Search for the cell housing the specified text and yield its [X, Y] center coordinate. 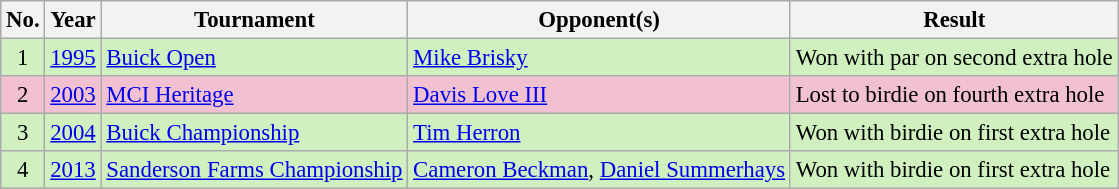
Mike Brisky [600, 58]
Cameron Beckman, Daniel Summerhays [600, 170]
Year [73, 20]
Result [954, 20]
3 [23, 133]
4 [23, 170]
MCI Heritage [254, 95]
Davis Love III [600, 95]
2004 [73, 133]
2 [23, 95]
Opponent(s) [600, 20]
Won with par on second extra hole [954, 58]
Tournament [254, 20]
2013 [73, 170]
2003 [73, 95]
No. [23, 20]
Buick Open [254, 58]
1995 [73, 58]
Tim Herron [600, 133]
Lost to birdie on fourth extra hole [954, 95]
Buick Championship [254, 133]
Sanderson Farms Championship [254, 170]
1 [23, 58]
